Identify which cell holds the provided text, then report its (X, Y) central coordinate. 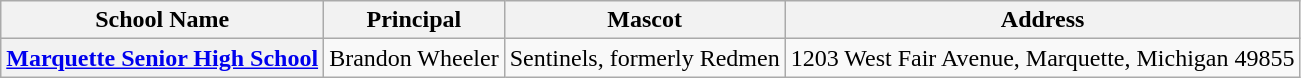
Sentinels, formerly Redmen (644, 58)
Address (1042, 20)
Principal (414, 20)
School Name (162, 20)
1203 West Fair Avenue, Marquette, Michigan 49855 (1042, 58)
Marquette Senior High School (162, 58)
Mascot (644, 20)
Brandon Wheeler (414, 58)
